Output the (x, y) coordinate of the center of the cell containing the given text.  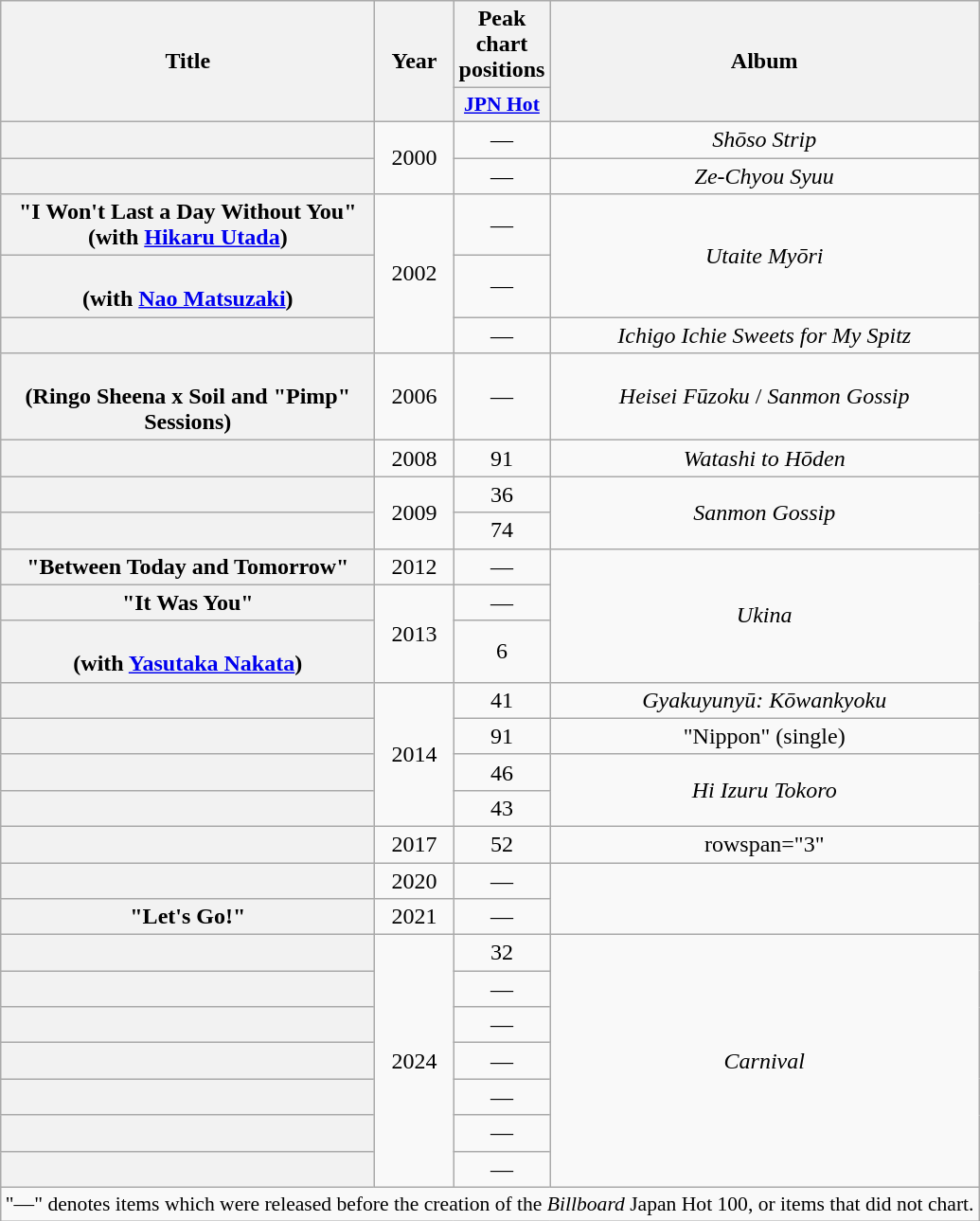
52 (502, 844)
2013 (415, 633)
"Nippon" (single) (765, 736)
Ze-Chyou Syuu (765, 175)
(Ringo Sheena x Soil and "Pimp" Sessions) (187, 397)
Sanmon Gossip (765, 512)
Album (765, 62)
Hi Izuru Tokoro (765, 790)
(with Nao Matsuzaki) (187, 286)
74 (502, 530)
2012 (415, 566)
Heisei Fūzoku / Sanmon Gossip (765, 397)
43 (502, 808)
Watashi to Hōden (765, 458)
"—" denotes items which were released before the creation of the Billboard Japan Hot 100, or items that did not chart. (490, 1204)
"Let's Go!" (187, 917)
"Between Today and Tomorrow" (187, 566)
2002 (415, 274)
36 (502, 494)
Ukina (765, 616)
"It Was You" (187, 602)
Utaite Myōri (765, 256)
2017 (415, 844)
Shōso Strip (765, 139)
2020 (415, 880)
Gyakuyunyū: Kōwankyoku (765, 700)
6 (502, 652)
(with Yasutaka Nakata) (187, 652)
2021 (415, 917)
2000 (415, 157)
Year (415, 62)
Carnival (765, 1061)
2014 (415, 754)
41 (502, 700)
32 (502, 953)
2024 (415, 1061)
Peak chart positions (502, 45)
46 (502, 772)
2006 (415, 397)
2008 (415, 458)
rowspan="3" (765, 844)
"I Won't Last a Day Without You"(with Hikaru Utada) (187, 225)
Ichigo Ichie Sweets for My Spitz (765, 335)
Title (187, 62)
2009 (415, 512)
JPN Hot (502, 105)
